Provide the (x, y) coordinate of the cell's center where the given text is located.  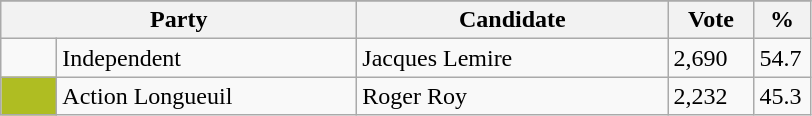
45.3 (782, 96)
Roger Roy (512, 96)
Party (179, 20)
Independent (207, 58)
Candidate (512, 20)
2,232 (711, 96)
54.7 (782, 58)
Vote (711, 20)
Action Longueuil (207, 96)
Jacques Lemire (512, 58)
2,690 (711, 58)
% (782, 20)
